Provide the (X, Y) coordinate of the cell's center where the given text is located.  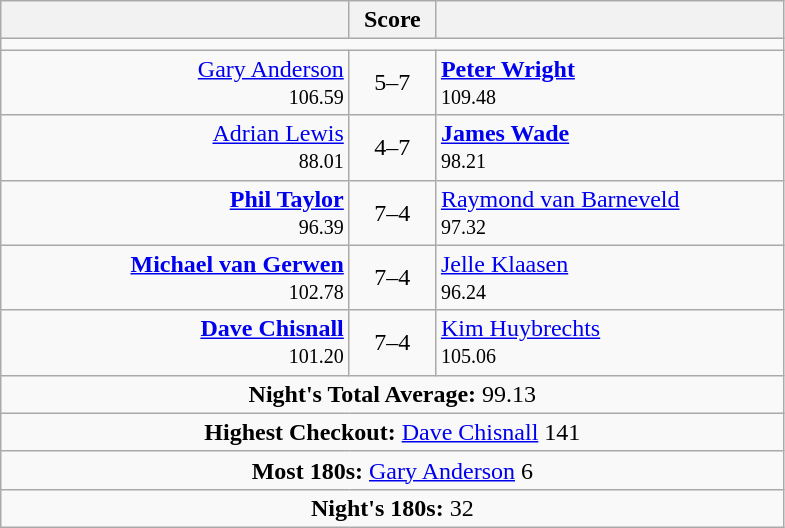
Night's Total Average: 99.13 (392, 394)
Score (392, 20)
Jelle Klaasen 96.24 (610, 278)
Night's 180s: 32 (392, 508)
Peter Wright 109.48 (610, 82)
Adrian Lewis 88.01 (176, 148)
4–7 (392, 148)
Highest Checkout: Dave Chisnall 141 (392, 432)
Michael van Gerwen 102.78 (176, 278)
James Wade 98.21 (610, 148)
Phil Taylor 96.39 (176, 212)
Raymond van Barneveld 97.32 (610, 212)
5–7 (392, 82)
Most 180s: Gary Anderson 6 (392, 470)
Kim Huybrechts 105.06 (610, 342)
Gary Anderson 106.59 (176, 82)
Dave Chisnall 101.20 (176, 342)
